Scan for the cell matching the given text and deliver its (x, y) coordinate at center. 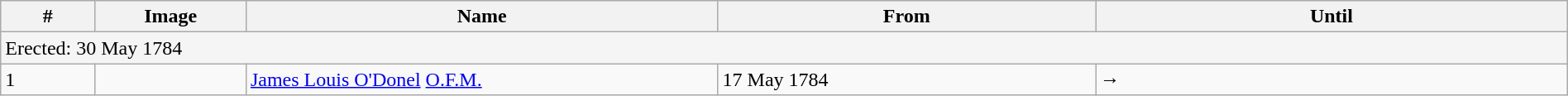
Image (170, 17)
Erected: 30 May 1784 (784, 48)
# (48, 17)
Until (1331, 17)
1 (48, 79)
→ (1331, 79)
From (906, 17)
James Louis O'Donel O.F.M. (481, 79)
17 May 1784 (906, 79)
Name (481, 17)
